Extract the (X, Y) coordinate from the center of the cell holding the provided text.  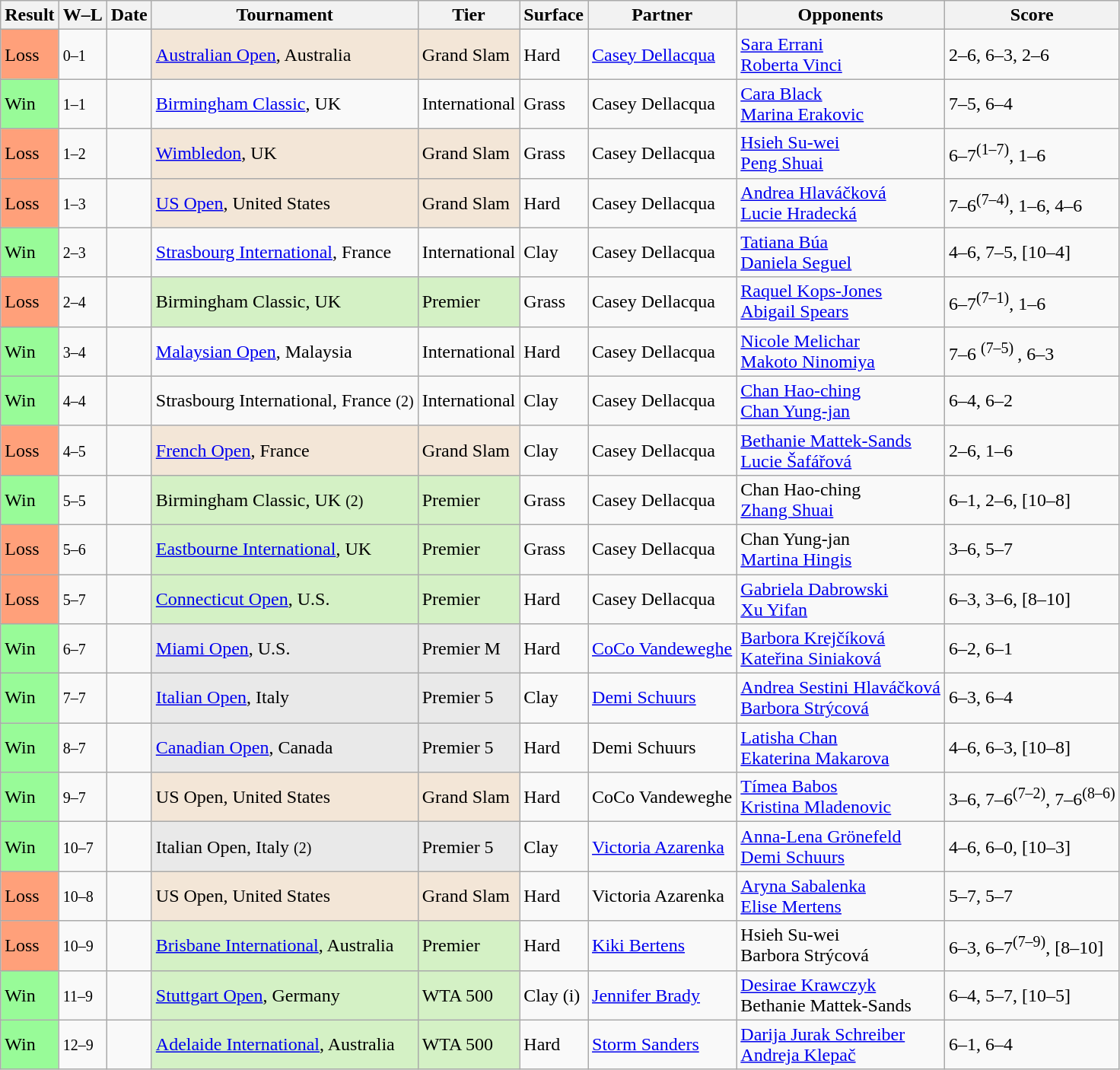
Strasbourg International, France (285, 253)
Anna-Lena Grönefeld Demi Schuurs (841, 846)
Strasbourg International, France (2) (285, 400)
Chan Hao-ching Zhang Shuai (841, 499)
2–6, 1–6 (1032, 451)
French Open, France (285, 451)
Date (129, 15)
Partner (662, 15)
6–7 (82, 648)
4–6, 7–5, [10–4] (1032, 253)
1–3 (82, 202)
5–5 (82, 499)
Result (30, 15)
Italian Open, Italy (285, 699)
5–7 (82, 598)
Birmingham Classic, UK (2) (285, 499)
2–4 (82, 301)
6–7(7–1), 1–6 (1032, 301)
Tatiana Búa Daniela Seguel (841, 253)
3–4 (82, 352)
Storm Sanders (662, 1044)
Premier M (469, 648)
Adelaide International, Australia (285, 1044)
Score (1032, 15)
4–6, 6–0, [10–3] (1032, 846)
W–L (82, 15)
Connecticut Open, U.S. (285, 598)
7–6(7–4), 1–6, 4–6 (1032, 202)
7–6 (7–5) , 6–3 (1032, 352)
Chan Yung-jan Martina Hingis (841, 549)
6–3, 6–4 (1032, 699)
Desirae Krawczyk Bethanie Mattek-Sands (841, 995)
4–4 (82, 400)
1–2 (82, 154)
6–7(1–7), 1–6 (1032, 154)
Clay (i) (554, 995)
Canadian Open, Canada (285, 747)
Kiki Bertens (662, 945)
Brisbane International, Australia (285, 945)
6–4, 5–7, [10–5] (1032, 995)
Bethanie Mattek-Sands Lucie Šafářová (841, 451)
Latisha Chan Ekaterina Makarova (841, 747)
Nicole Melichar Makoto Ninomiya (841, 352)
Wimbledon, UK (285, 154)
Hsieh Su-wei Barbora Strýcová (841, 945)
Raquel Kops-Jones Abigail Spears (841, 301)
2–3 (82, 253)
5–6 (82, 549)
6–1, 2–6, [10–8] (1032, 499)
Italian Open, Italy (2) (285, 846)
Andrea Sestini Hlaváčková Barbora Strýcová (841, 699)
2–6, 6–3, 2–6 (1032, 55)
Tímea Babos Kristina Mladenovic (841, 798)
Sara Errani Roberta Vinci (841, 55)
7–7 (82, 699)
Barbora Krejčíková Kateřina Siniaková (841, 648)
Andrea Hlaváčková Lucie Hradecká (841, 202)
Miami Open, U.S. (285, 648)
Darija Jurak Schreiber Andreja Klepač (841, 1044)
Opponents (841, 15)
Tier (469, 15)
Gabriela Dabrowski Xu Yifan (841, 598)
3–6, 5–7 (1032, 549)
Stuttgart Open, Germany (285, 995)
7–5, 6–4 (1032, 103)
Eastbourne International, UK (285, 549)
0–1 (82, 55)
10–9 (82, 945)
6–4, 6–2 (1032, 400)
Malaysian Open, Malaysia (285, 352)
6–2, 6–1 (1032, 648)
10–8 (82, 896)
Aryna Sabalenka Elise Mertens (841, 896)
6–3, 6–7(7–9), [8–10] (1032, 945)
3–6, 7–6(7–2), 7–6(8–6) (1032, 798)
9–7 (82, 798)
6–1, 6–4 (1032, 1044)
1–1 (82, 103)
6–3, 3–6, [8–10] (1032, 598)
11–9 (82, 995)
5–7, 5–7 (1032, 896)
Hsieh Su-wei Peng Shuai (841, 154)
12–9 (82, 1044)
Australian Open, Australia (285, 55)
Tournament (285, 15)
Cara Black Marina Erakovic (841, 103)
Jennifer Brady (662, 995)
4–5 (82, 451)
8–7 (82, 747)
10–7 (82, 846)
Chan Hao-ching Chan Yung-jan (841, 400)
4–6, 6–3, [10–8] (1032, 747)
Surface (554, 15)
